Extract the (x, y) coordinate from the center of the cell holding the provided text.  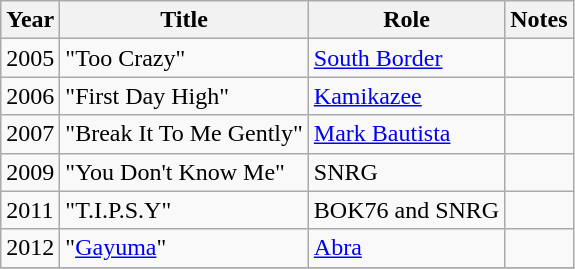
BOK76 and SNRG (406, 210)
Role (406, 20)
Abra (406, 248)
Kamikazee (406, 96)
"Too Crazy" (184, 58)
2007 (30, 134)
SNRG (406, 172)
"First Day High" (184, 96)
Mark Bautista (406, 134)
"Break It To Me Gently" (184, 134)
2005 (30, 58)
Title (184, 20)
2009 (30, 172)
"You Don't Know Me" (184, 172)
South Border (406, 58)
Notes (539, 20)
Year (30, 20)
"T.I.P.S.Y" (184, 210)
2012 (30, 248)
"Gayuma" (184, 248)
2011 (30, 210)
2006 (30, 96)
